Detect which cell encompasses the target text, then output its [X, Y] center coordinate. 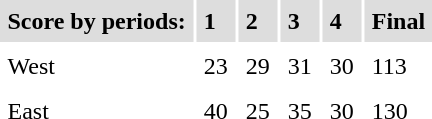
3 [300, 21]
1 [216, 21]
Final [398, 21]
2 [258, 21]
29 [258, 66]
23 [216, 66]
Score by periods: [96, 21]
West [96, 66]
31 [300, 66]
4 [342, 21]
30 [342, 66]
113 [398, 66]
